Return [X, Y] of the center of cell containing provided text 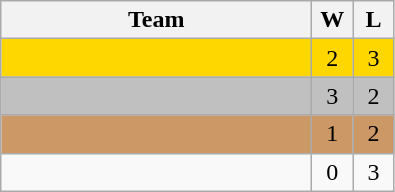
Team [156, 20]
1 [332, 134]
L [374, 20]
W [332, 20]
0 [332, 172]
